Capture the cell that displays the provided text and extract its (X, Y) central coordinate. 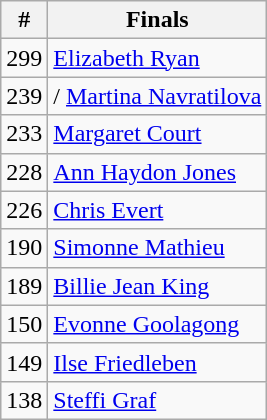
228 (24, 172)
239 (24, 96)
189 (24, 286)
226 (24, 210)
Finals (158, 20)
Steffi Graf (158, 400)
233 (24, 134)
Chris Evert (158, 210)
Simonne Mathieu (158, 248)
Ilse Friedleben (158, 362)
# (24, 20)
/ Martina Navratilova (158, 96)
Ann Haydon Jones (158, 172)
299 (24, 58)
Billie Jean King (158, 286)
190 (24, 248)
138 (24, 400)
Elizabeth Ryan (158, 58)
150 (24, 324)
149 (24, 362)
Margaret Court (158, 134)
Evonne Goolagong (158, 324)
